Output the [X, Y] coordinate of the center of the cell containing the given text.  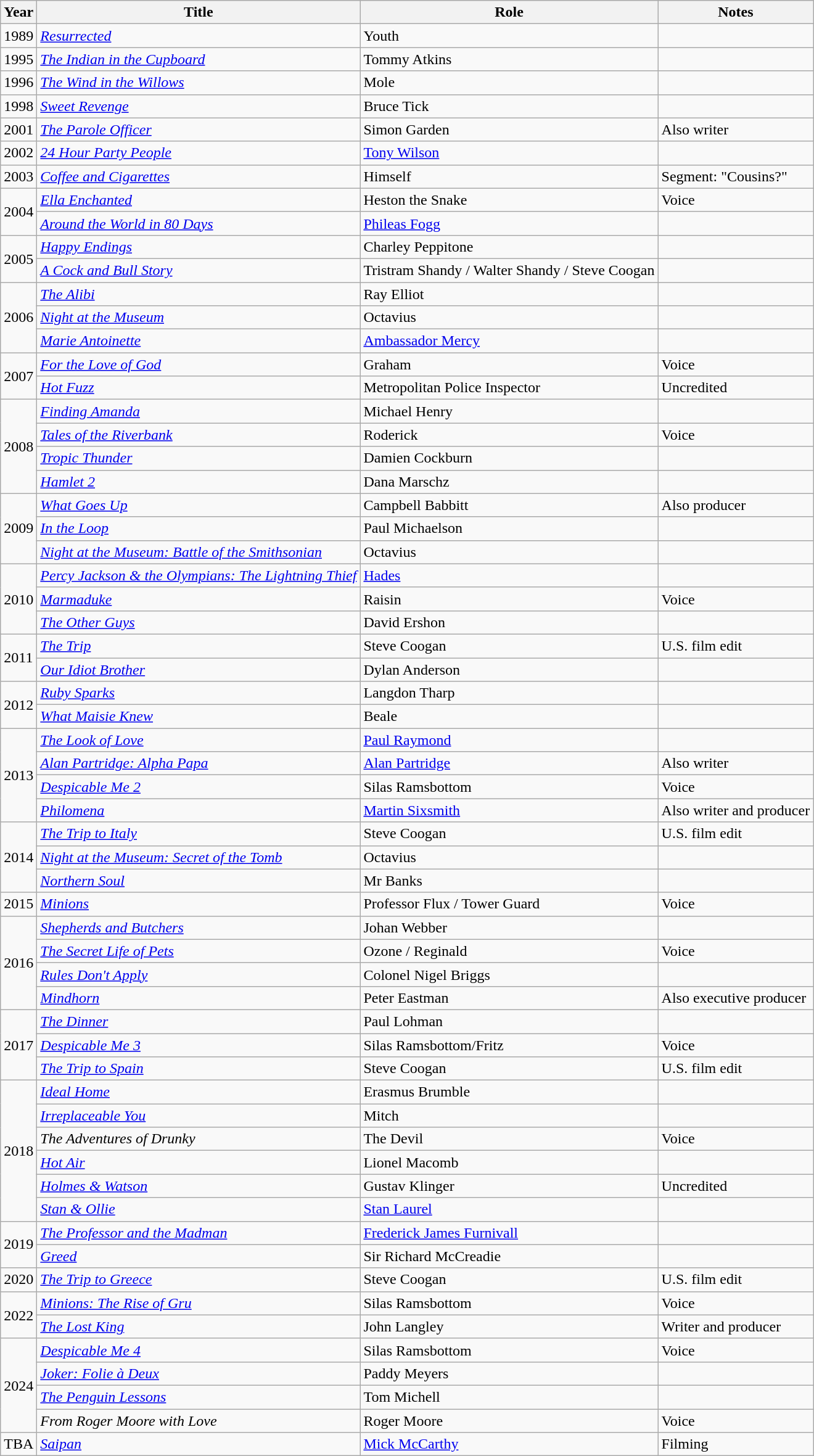
For the Love of God [199, 364]
2019 [18, 1244]
Tony Wilson [509, 153]
Peter Eastman [509, 998]
Night at the Museum: Battle of the Smithsonian [199, 552]
2001 [18, 130]
Graham [509, 364]
Ambassador Mercy [509, 341]
Mitch [509, 1116]
Hades [509, 575]
Also writer and producer [736, 810]
Beale [509, 717]
1996 [18, 83]
2015 [18, 904]
Title [199, 12]
David Ershon [509, 622]
The Trip [199, 646]
Marie Antoinette [199, 341]
The Trip to Italy [199, 834]
The Trip to Greece [199, 1280]
Frederick James Furnivall [509, 1233]
Segment: "Cousins?" [736, 176]
What Goes Up [199, 505]
The Devil [509, 1139]
The Wind in the Willows [199, 83]
2009 [18, 529]
Colonel Nigel Briggs [509, 974]
The Penguin Lessons [199, 1397]
Roderick [509, 435]
The Parole Officer [199, 130]
Hamlet 2 [199, 482]
Tommy Atkins [509, 59]
2018 [18, 1151]
John Langley [509, 1326]
Ella Enchanted [199, 200]
1989 [18, 36]
Despicable Me 3 [199, 1045]
Metropolitan Police Inspector [509, 388]
Dana Marschz [509, 482]
Tropic Thunder [199, 458]
TBA [18, 1444]
2006 [18, 318]
Greed [199, 1256]
Shepherds and Butchers [199, 927]
Michael Henry [509, 411]
Ray Elliot [509, 294]
Also producer [736, 505]
Philomena [199, 810]
Simon Garden [509, 130]
Raisin [509, 599]
2005 [18, 258]
1995 [18, 59]
2013 [18, 775]
Paul Raymond [509, 740]
Johan Webber [509, 927]
Minions [199, 904]
Irreplaceable You [199, 1116]
Filming [736, 1444]
Damien Cockburn [509, 458]
Tales of the Riverbank [199, 435]
Sweet Revenge [199, 106]
Bruce Tick [509, 106]
2010 [18, 599]
2002 [18, 153]
Despicable Me 2 [199, 787]
Coffee and Cigarettes [199, 176]
Martin Sixsmith [509, 810]
Stan & Ollie [199, 1209]
The Other Guys [199, 622]
Phileas Fogg [509, 223]
Heston the Snake [509, 200]
2017 [18, 1045]
Mole [509, 83]
Despicable Me 4 [199, 1350]
Hot Fuzz [199, 388]
Hot Air [199, 1162]
Charley Peppitone [509, 247]
Stan Laurel [509, 1209]
Mr Banks [509, 881]
Youth [509, 36]
Tom Michell [509, 1397]
Paddy Meyers [509, 1373]
2012 [18, 705]
Night at the Museum: Secret of the Tomb [199, 857]
What Maisie Knew [199, 717]
Silas Ramsbottom/Fritz [509, 1045]
2003 [18, 176]
Ideal Home [199, 1092]
Writer and producer [736, 1326]
Minions: The Rise of Gru [199, 1303]
In the Loop [199, 529]
Mindhorn [199, 998]
Campbell Babbitt [509, 505]
The Secret Life of Pets [199, 951]
Lionel Macomb [509, 1162]
Percy Jackson & the Olympians: The Lightning Thief [199, 575]
Year [18, 12]
2004 [18, 212]
A Cock and Bull Story [199, 270]
2016 [18, 963]
Ozone / Reginald [509, 951]
Professor Flux / Tower Guard [509, 904]
Erasmus Brumble [509, 1092]
Dylan Anderson [509, 669]
2007 [18, 376]
Alan Partridge: Alpha Papa [199, 763]
Finding Amanda [199, 411]
24 Hour Party People [199, 153]
Rules Don't Apply [199, 974]
Sir Richard McCreadie [509, 1256]
Holmes & Watson [199, 1186]
The Lost King [199, 1326]
Alan Partridge [509, 763]
Northern Soul [199, 881]
Paul Michaelson [509, 529]
The Trip to Spain [199, 1069]
The Look of Love [199, 740]
The Alibi [199, 294]
Tristram Shandy / Walter Shandy / Steve Coogan [509, 270]
Joker: Folie à Deux [199, 1373]
Himself [509, 176]
Also executive producer [736, 998]
2011 [18, 657]
Resurrected [199, 36]
Happy Endings [199, 247]
The Indian in the Cupboard [199, 59]
Night at the Museum [199, 318]
2020 [18, 1280]
Mick McCarthy [509, 1444]
Paul Lohman [509, 1021]
Role [509, 12]
Gustav Klinger [509, 1186]
Marmaduke [199, 599]
Roger Moore [509, 1420]
2024 [18, 1385]
1998 [18, 106]
The Professor and the Madman [199, 1233]
2008 [18, 446]
Our Idiot Brother [199, 669]
2014 [18, 857]
From Roger Moore with Love [199, 1420]
The Adventures of Drunky [199, 1139]
Around the World in 80 Days [199, 223]
The Dinner [199, 1021]
Ruby Sparks [199, 693]
Saipan [199, 1444]
2022 [18, 1315]
Notes [736, 12]
Langdon Tharp [509, 693]
